Provide the [x, y] coordinate of the cell's center where the given text is located.  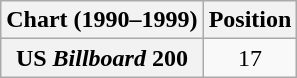
17 [250, 58]
US Billboard 200 [102, 58]
Position [250, 20]
Chart (1990–1999) [102, 20]
